Locate the cell with the specified text and output its (X, Y) center coordinate. 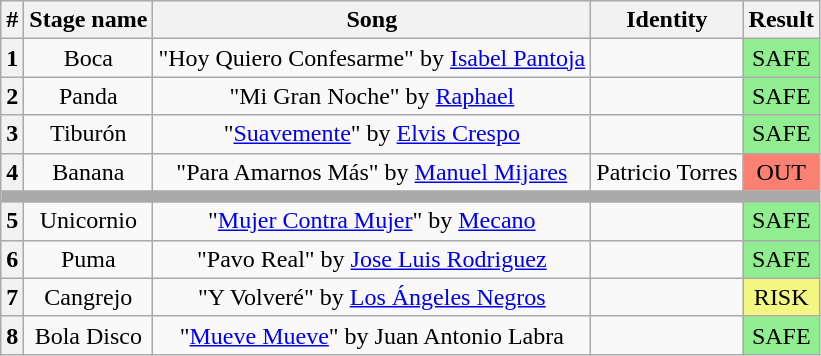
OUT (781, 172)
Bola Disco (88, 335)
Result (781, 20)
Patricio Torres (667, 172)
Tiburón (88, 134)
"Pavo Real" by Jose Luis Rodriguez (372, 259)
# (12, 20)
6 (12, 259)
"Mujer Contra Mujer" by Mecano (372, 221)
"Suavemente" by Elvis Crespo (372, 134)
Puma (88, 259)
Banana (88, 172)
"Mi Gran Noche" by Raphael (372, 96)
Unicornio (88, 221)
8 (12, 335)
3 (12, 134)
Boca (88, 58)
"Para Amarnos Más" by Manuel Mijares (372, 172)
Panda (88, 96)
RISK (781, 297)
Song (372, 20)
"Y Volveré" by Los Ángeles Negros (372, 297)
4 (12, 172)
Identity (667, 20)
Cangrejo (88, 297)
Stage name (88, 20)
"Mueve Mueve" by Juan Antonio Labra (372, 335)
5 (12, 221)
"Hoy Quiero Confesarme" by Isabel Pantoja (372, 58)
1 (12, 58)
7 (12, 297)
2 (12, 96)
